Scan for the cell matching the given text and deliver its (x, y) coordinate at center. 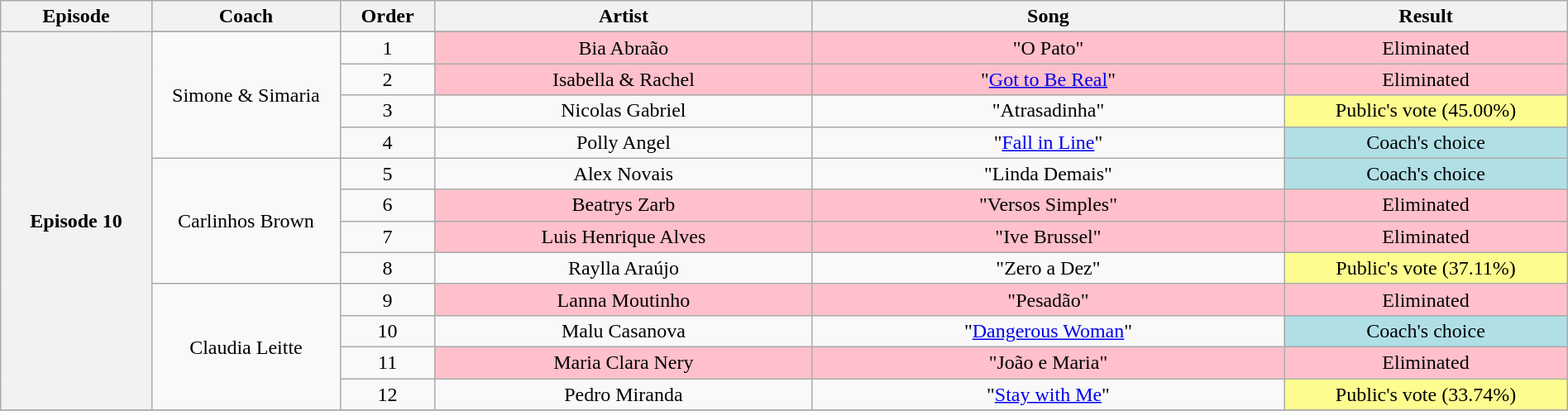
Artist (624, 17)
10 (388, 331)
Public's vote (37.11%) (1426, 268)
Luis Henrique Alves (624, 237)
Public's vote (33.74%) (1426, 394)
"Dangerous Woman" (1049, 331)
12 (388, 394)
Claudia Leitte (246, 346)
9 (388, 299)
Raylla Araújo (624, 268)
5 (388, 174)
8 (388, 268)
Maria Clara Nery (624, 362)
Result (1426, 17)
Carlinhos Brown (246, 221)
1 (388, 48)
"Stay with Me" (1049, 394)
"Atrasadinha" (1049, 111)
Malu Casanova (624, 331)
7 (388, 237)
Alex Novais (624, 174)
Episode 10 (76, 222)
Beatrys Zarb (624, 205)
2 (388, 79)
Isabella & Rachel (624, 79)
Song (1049, 17)
"João e Maria" (1049, 362)
Simone & Simaria (246, 95)
Public's vote (45.00%) (1426, 111)
"Zero a Dez" (1049, 268)
3 (388, 111)
"Fall in Line" (1049, 142)
Episode (76, 17)
Pedro Miranda (624, 394)
6 (388, 205)
4 (388, 142)
Coach (246, 17)
Lanna Moutinho (624, 299)
"Pesadão" (1049, 299)
Bia Abraão (624, 48)
"Got to Be Real" (1049, 79)
"O Pato" (1049, 48)
Polly Angel (624, 142)
"Ive Brussel" (1049, 237)
11 (388, 362)
Nicolas Gabriel (624, 111)
Order (388, 17)
"Linda Demais" (1049, 174)
"Versos Simples" (1049, 205)
